For the text-containing cell, return its midpoint in [x, y] coordinate format. 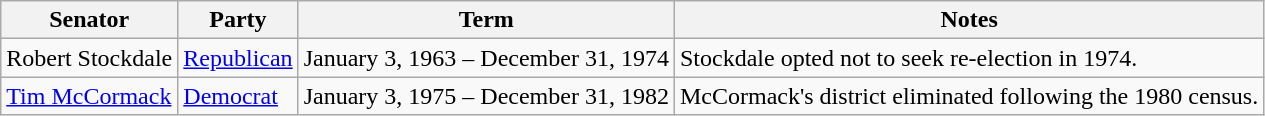
Republican [238, 58]
Term [486, 20]
Notes [968, 20]
Tim McCormack [90, 96]
Party [238, 20]
McCormack's district eliminated following the 1980 census. [968, 96]
Democrat [238, 96]
Robert Stockdale [90, 58]
Stockdale opted not to seek re-election in 1974. [968, 58]
January 3, 1963 – December 31, 1974 [486, 58]
Senator [90, 20]
January 3, 1975 – December 31, 1982 [486, 96]
